Return the [X, Y] coordinate for the center point of the cell that contains the specified text.  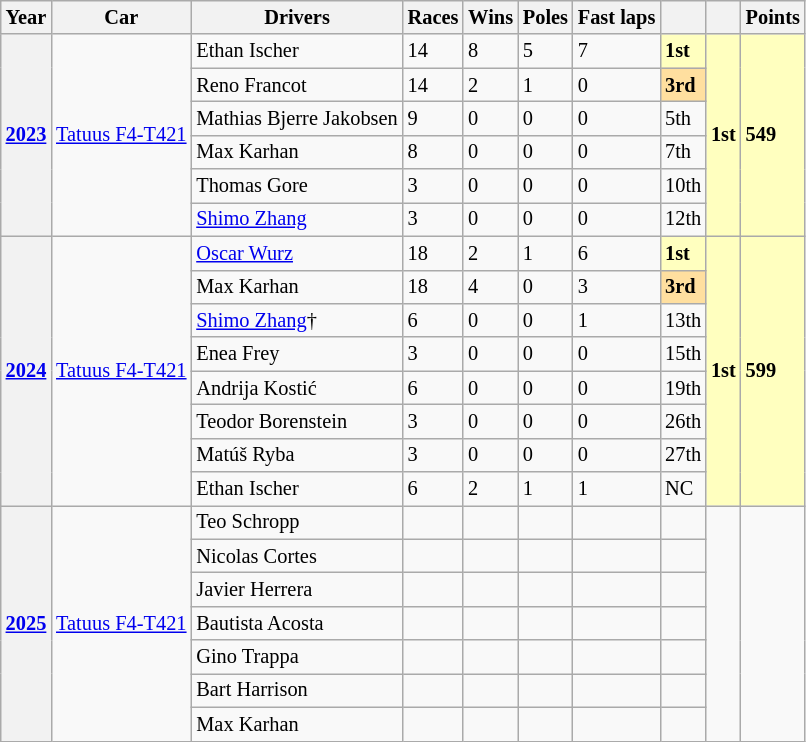
Shimo Zhang [296, 219]
15th [683, 354]
7 [616, 51]
2025 [26, 623]
13th [683, 320]
4 [490, 287]
Bart Harrison [296, 690]
Mathias Bjerre Jakobsen [296, 118]
Poles [546, 17]
599 [773, 370]
Year [26, 17]
5th [683, 118]
Wins [490, 17]
Gino Trappa [296, 657]
NC [683, 489]
Points [773, 17]
Reno Francot [296, 85]
Teodor Borenstein [296, 421]
5 [546, 51]
Enea Frey [296, 354]
Andrija Kostić [296, 388]
Bautista Acosta [296, 623]
Thomas Gore [296, 186]
Javier Herrera [296, 589]
Races [434, 17]
Matúš Ryba [296, 455]
27th [683, 455]
26th [683, 421]
549 [773, 135]
7th [683, 152]
Oscar Wurz [296, 253]
19th [683, 388]
Teo Schropp [296, 522]
2023 [26, 135]
Drivers [296, 17]
9 [434, 118]
10th [683, 186]
Nicolas Cortes [296, 556]
Fast laps [616, 17]
Car [121, 17]
12th [683, 219]
Shimo Zhang† [296, 320]
2024 [26, 370]
